Locate the cell with the specified text and output its [X, Y] center coordinate. 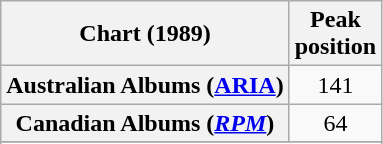
Peak position [335, 34]
Australian Albums (ARIA) [145, 85]
141 [335, 85]
Canadian Albums (RPM) [145, 123]
64 [335, 123]
Chart (1989) [145, 34]
